Capture the cell that displays the provided text and extract its (X, Y) central coordinate. 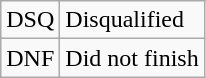
Disqualified (132, 20)
DNF (30, 58)
DSQ (30, 20)
Did not finish (132, 58)
